Return the (x, y) coordinate for the center point of the cell that contains the specified text.  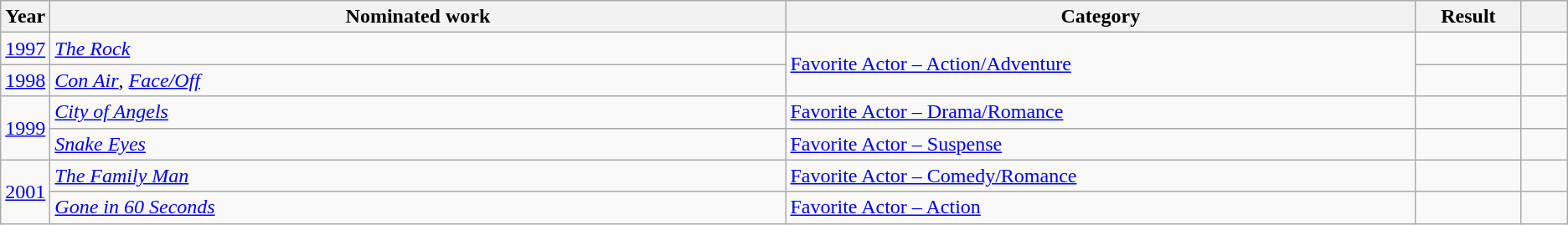
1999 (25, 128)
2001 (25, 192)
The Family Man (418, 176)
Year (25, 17)
City of Angels (418, 112)
Favorite Actor – Drama/Romance (1101, 112)
Con Air, Face/Off (418, 80)
Favorite Actor – Action (1101, 207)
1998 (25, 80)
Category (1101, 17)
1997 (25, 49)
Gone in 60 Seconds (418, 207)
Result (1468, 17)
Snake Eyes (418, 144)
Nominated work (418, 17)
Favorite Actor – Action/Adventure (1101, 64)
Favorite Actor – Suspense (1101, 144)
Favorite Actor – Comedy/Romance (1101, 176)
The Rock (418, 49)
